Provide the (X, Y) coordinate of the cell's center where the given text is located.  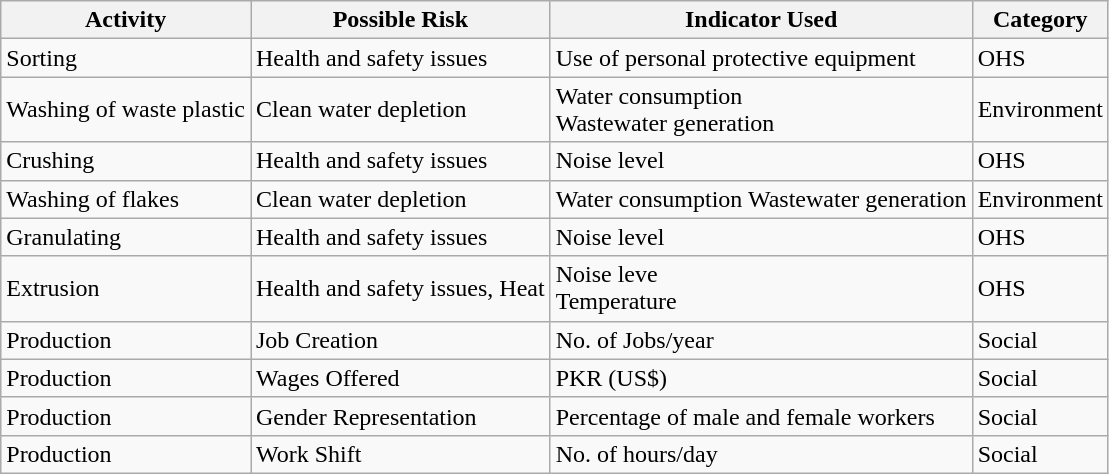
Washing of flakes (126, 199)
Water consumption Wastewater generation (761, 199)
No. of hours/day (761, 454)
Sorting (126, 58)
Noise leveTemperature (761, 288)
Gender Representation (400, 416)
Job Creation (400, 340)
Water consumptionWastewater generation (761, 110)
Percentage of male and female workers (761, 416)
Indicator Used (761, 20)
Crushing (126, 161)
Granulating (126, 237)
No. of Jobs/year (761, 340)
Category (1040, 20)
Work Shift (400, 454)
Extrusion (126, 288)
PKR (US$) (761, 378)
Possible Risk (400, 20)
Use of personal protective equipment (761, 58)
Washing of waste plastic (126, 110)
Health and safety issues, Heat (400, 288)
Activity (126, 20)
Wages Offered (400, 378)
